Output the [x, y] coordinate of the center of the cell containing the given text.  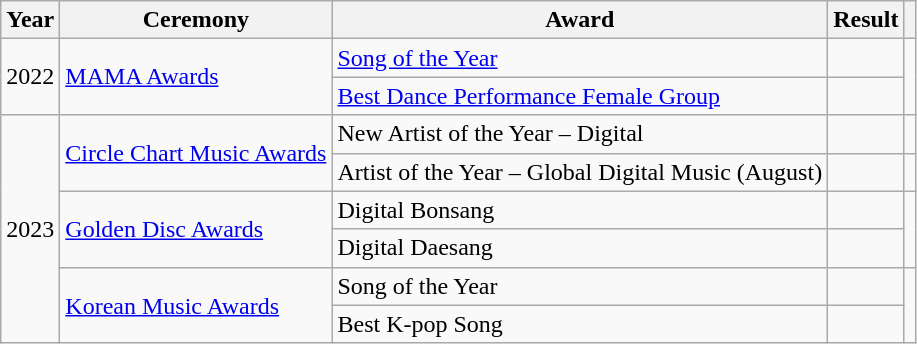
2022 [30, 77]
Best Dance Performance Female Group [580, 96]
MAMA Awards [196, 77]
Korean Music Awards [196, 305]
Artist of the Year – Global Digital Music (August) [580, 172]
Award [580, 20]
Circle Chart Music Awards [196, 153]
New Artist of the Year – Digital [580, 134]
Year [30, 20]
Result [866, 20]
Ceremony [196, 20]
Digital Daesang [580, 248]
Best K-pop Song [580, 324]
Golden Disc Awards [196, 229]
Digital Bonsang [580, 210]
2023 [30, 229]
